Search for the cell housing the specified text and yield its (X, Y) center coordinate. 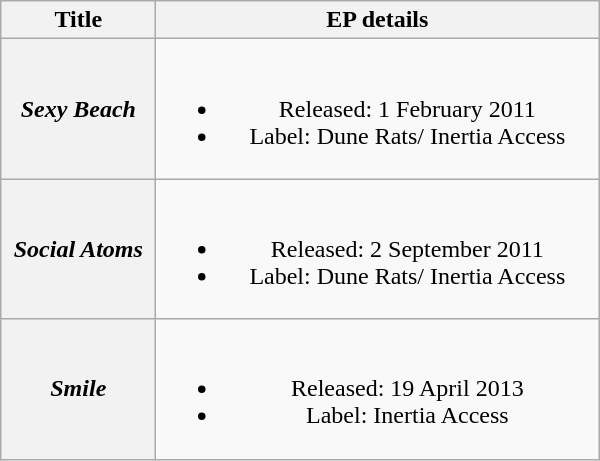
Social Atoms (78, 249)
Smile (78, 389)
Sexy Beach (78, 109)
EP details (378, 20)
Released: 1 February 2011Label: Dune Rats/ Inertia Access (378, 109)
Title (78, 20)
Released: 2 September 2011Label: Dune Rats/ Inertia Access (378, 249)
Released: 19 April 2013Label: Inertia Access (378, 389)
